Determine the [x, y] coordinate at the center of the cell enclosing the given text.  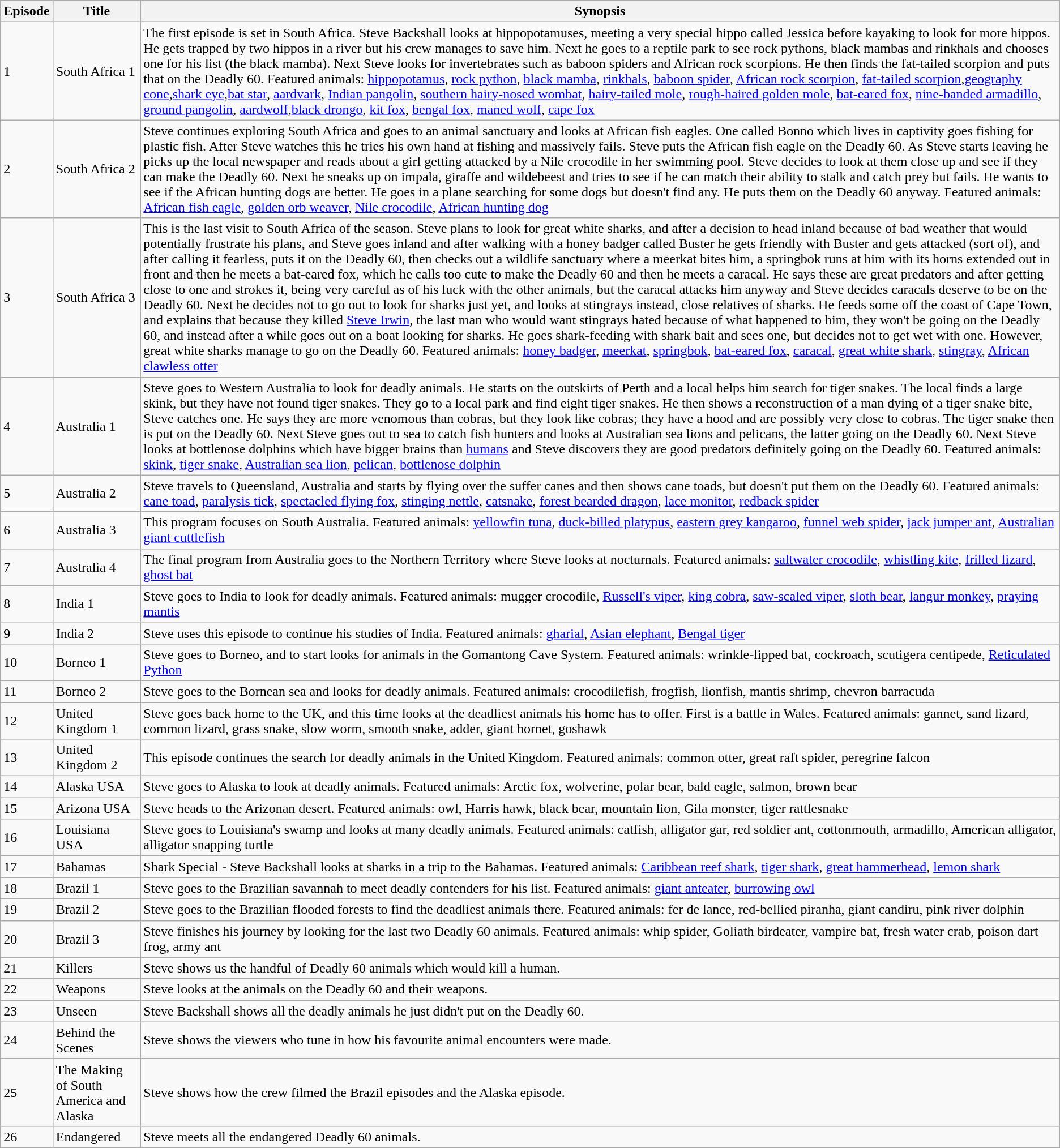
Steve goes to the Bornean sea and looks for deadly animals. Featured animals: crocodilefish, frogfish, lionfish, mantis shrimp, chevron barracuda [600, 691]
South Africa 2 [96, 169]
Australia 4 [96, 567]
South Africa 3 [96, 298]
Steve looks at the animals on the Deadly 60 and their weapons. [600, 989]
Steve Backshall shows all the deadly animals he just didn't put on the Deadly 60. [600, 1011]
14 [27, 787]
8 [27, 603]
Steve heads to the Arizonan desert. Featured animals: owl, Harris hawk, black bear, mountain lion, Gila monster, tiger rattlesnake [600, 808]
Arizona USA [96, 808]
Borneo 1 [96, 662]
19 [27, 910]
Steve goes to the Brazilian savannah to meet deadly contenders for his list. Featured animals: giant anteater, burrowing owl [600, 888]
Borneo 2 [96, 691]
Synopsis [600, 11]
16 [27, 838]
Endangered [96, 1137]
Brazil 2 [96, 910]
Title [96, 11]
Killers [96, 968]
Brazil 1 [96, 888]
Australia 3 [96, 530]
12 [27, 720]
18 [27, 888]
1 [27, 71]
22 [27, 989]
20 [27, 939]
Steve meets all the endangered Deadly 60 animals. [600, 1137]
India 1 [96, 603]
11 [27, 691]
2 [27, 169]
13 [27, 757]
Weapons [96, 989]
United Kingdom 1 [96, 720]
Steve shows the viewers who tune in how his favourite animal encounters were made. [600, 1040]
17 [27, 867]
Australia 1 [96, 426]
Louisiana USA [96, 838]
23 [27, 1011]
South Africa 1 [96, 71]
26 [27, 1137]
24 [27, 1040]
Bahamas [96, 867]
The Making of South America and Alaska [96, 1093]
Brazil 3 [96, 939]
7 [27, 567]
4 [27, 426]
9 [27, 633]
25 [27, 1093]
Steve uses this episode to continue his studies of India. Featured animals: gharial, Asian elephant, Bengal tiger [600, 633]
Australia 2 [96, 494]
India 2 [96, 633]
Steve shows how the crew filmed the Brazil episodes and the Alaska episode. [600, 1093]
Steve shows us the handful of Deadly 60 animals which would kill a human. [600, 968]
United Kingdom 2 [96, 757]
3 [27, 298]
Episode [27, 11]
21 [27, 968]
Behind the Scenes [96, 1040]
Unseen [96, 1011]
This episode continues the search for deadly animals in the United Kingdom. Featured animals: common otter, great raft spider, peregrine falcon [600, 757]
Steve goes to Alaska to look at deadly animals. Featured animals: Arctic fox, wolverine, polar bear, bald eagle, salmon, brown bear [600, 787]
Alaska USA [96, 787]
6 [27, 530]
5 [27, 494]
10 [27, 662]
15 [27, 808]
